Return the [X, Y] coordinate for the center point of the cell that contains the specified text.  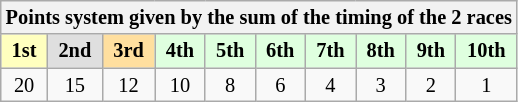
7th [330, 51]
2 [431, 85]
3rd [128, 51]
2nd [74, 51]
10 [180, 85]
9th [431, 51]
8th [381, 51]
1 [486, 85]
6 [280, 85]
Points system given by the sum of the timing of the 2 races [259, 17]
1st [24, 51]
5th [230, 51]
20 [24, 85]
8 [230, 85]
4th [180, 51]
12 [128, 85]
15 [74, 85]
6th [280, 51]
3 [381, 85]
10th [486, 51]
4 [330, 85]
